Locate the cell with the specified text and output its [x, y] center coordinate. 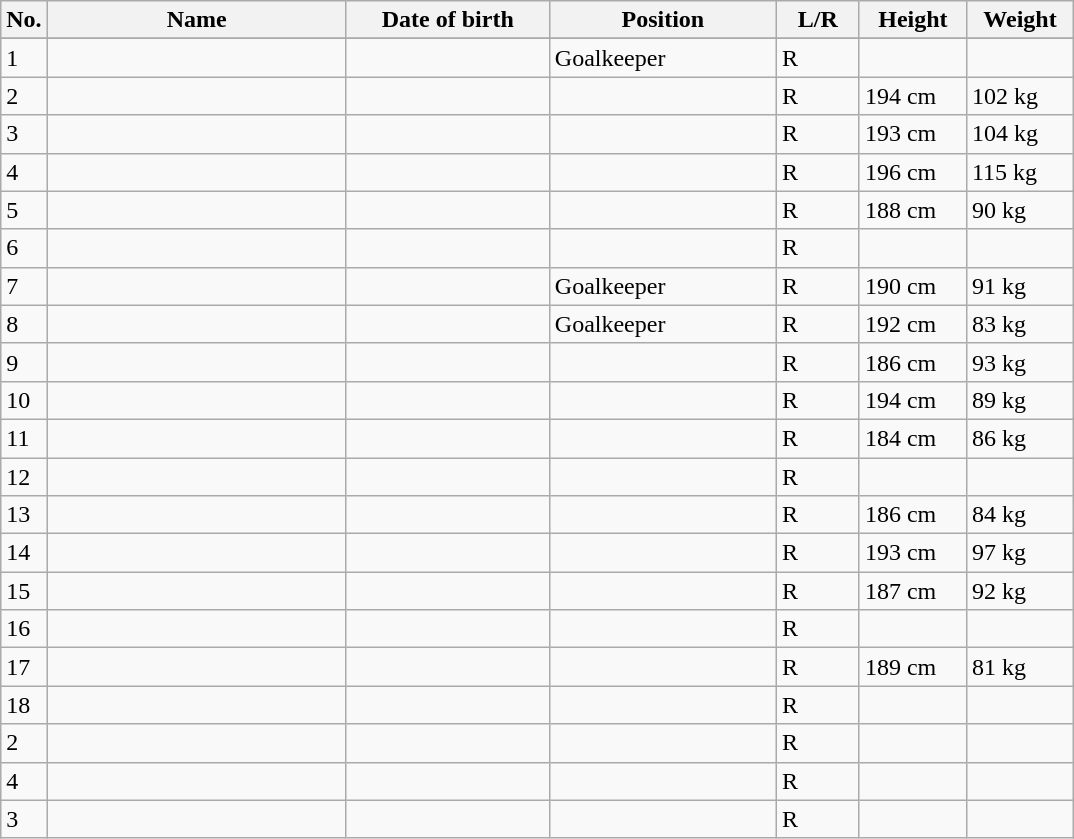
102 kg [1020, 96]
97 kg [1020, 553]
Name [196, 20]
115 kg [1020, 172]
84 kg [1020, 515]
92 kg [1020, 591]
192 cm [912, 324]
No. [24, 20]
196 cm [912, 172]
86 kg [1020, 438]
81 kg [1020, 667]
83 kg [1020, 324]
1 [24, 58]
189 cm [912, 667]
90 kg [1020, 210]
5 [24, 210]
184 cm [912, 438]
12 [24, 477]
Weight [1020, 20]
Position [662, 20]
Date of birth [448, 20]
13 [24, 515]
10 [24, 400]
190 cm [912, 286]
17 [24, 667]
188 cm [912, 210]
L/R [818, 20]
14 [24, 553]
6 [24, 248]
Height [912, 20]
89 kg [1020, 400]
15 [24, 591]
7 [24, 286]
16 [24, 629]
104 kg [1020, 134]
9 [24, 362]
8 [24, 324]
93 kg [1020, 362]
91 kg [1020, 286]
11 [24, 438]
187 cm [912, 591]
18 [24, 705]
